Find where the given text appears and provide that cell's center as [x, y] coordinate. 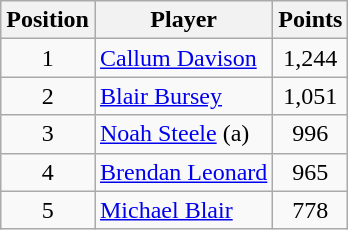
4 [48, 172]
1 [48, 58]
Callum Davison [183, 58]
Position [48, 20]
Michael Blair [183, 210]
Noah Steele (a) [183, 134]
2 [48, 96]
5 [48, 210]
996 [310, 134]
965 [310, 172]
3 [48, 134]
Points [310, 20]
Brendan Leonard [183, 172]
1,051 [310, 96]
Blair Bursey [183, 96]
1,244 [310, 58]
Player [183, 20]
778 [310, 210]
